Search for the cell housing the specified text and yield its [X, Y] center coordinate. 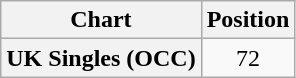
Chart [101, 20]
72 [248, 58]
UK Singles (OCC) [101, 58]
Position [248, 20]
